Search for the cell housing the specified text and yield its (X, Y) center coordinate. 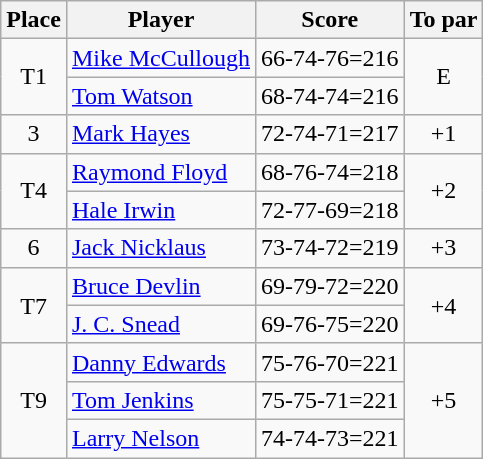
72-77-69=218 (330, 210)
+2 (444, 191)
Larry Nelson (160, 438)
Tom Watson (160, 96)
+4 (444, 305)
T4 (34, 191)
Mark Hayes (160, 134)
73-74-72=219 (330, 248)
75-76-70=221 (330, 362)
E (444, 77)
T9 (34, 400)
Danny Edwards (160, 362)
Bruce Devlin (160, 286)
Jack Nicklaus (160, 248)
72-74-71=217 (330, 134)
66-74-76=216 (330, 58)
75-75-71=221 (330, 400)
69-79-72=220 (330, 286)
Tom Jenkins (160, 400)
Score (330, 20)
74-74-73=221 (330, 438)
3 (34, 134)
+1 (444, 134)
To par (444, 20)
+3 (444, 248)
J. C. Snead (160, 324)
+5 (444, 400)
Mike McCullough (160, 58)
68-76-74=218 (330, 172)
Hale Irwin (160, 210)
68-74-74=216 (330, 96)
6 (34, 248)
T1 (34, 77)
Raymond Floyd (160, 172)
Player (160, 20)
69-76-75=220 (330, 324)
Place (34, 20)
T7 (34, 305)
